Detect which cell encompasses the target text, then output its [X, Y] center coordinate. 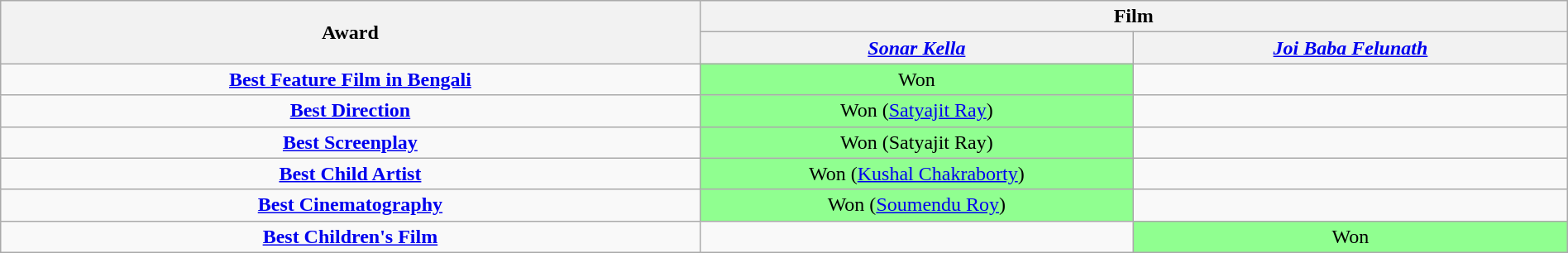
Sonar Kella [916, 48]
Best Direction [351, 111]
Best Feature Film in Bengali [351, 79]
Best Screenplay [351, 142]
Best Cinematography [351, 205]
Best Children's Film [351, 236]
Award [351, 32]
Won (Soumendu Roy) [916, 205]
Joi Baba Felunath [1351, 48]
Film [1133, 17]
Best Child Artist [351, 174]
Won (Kushal Chakraborty) [916, 174]
